Identify which cell holds the provided text, then report its [X, Y] central coordinate. 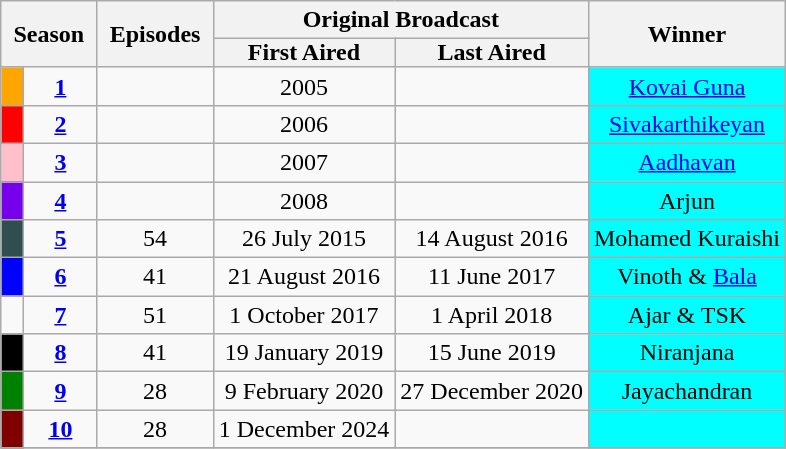
2007 [304, 162]
2005 [304, 86]
5 [60, 239]
2008 [304, 201]
Original Broadcast [400, 20]
1 December 2024 [304, 429]
Ajar & TSK [686, 315]
11 June 2017 [492, 277]
2006 [304, 124]
2 [60, 124]
Winner [686, 34]
Kovai Guna [686, 86]
8 [60, 353]
1 October 2017 [304, 315]
51 [155, 315]
6 [60, 277]
54 [155, 239]
15 June 2019 [492, 353]
Mohamed Kuraishi [686, 239]
Vinoth & Bala [686, 277]
Aadhavan [686, 162]
Niranjana [686, 353]
26 July 2015 [304, 239]
Jayachandran [686, 391]
27 December 2020 [492, 391]
9 [60, 391]
1 April 2018 [492, 315]
19 January 2019 [304, 353]
1 [60, 86]
Last Aired [492, 53]
10 [60, 429]
9 February 2020 [304, 391]
Sivakarthikeyan [686, 124]
First Aired [304, 53]
21 August 2016 [304, 277]
7 [60, 315]
Season [49, 34]
3 [60, 162]
14 August 2016 [492, 239]
Arjun [686, 201]
4 [60, 201]
Episodes [155, 34]
